From the cell containing the given text, extract its center point as (x, y) coordinate. 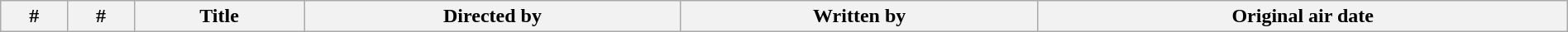
Directed by (493, 16)
Written by (859, 16)
Title (218, 16)
Original air date (1303, 16)
